Identify which cell holds the provided text, then report its (X, Y) central coordinate. 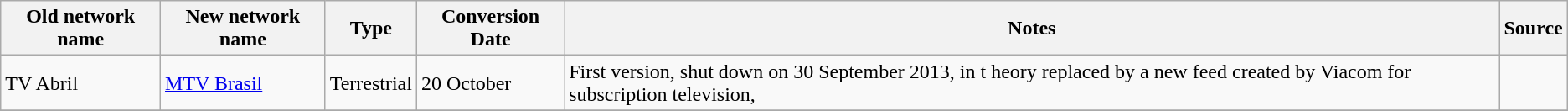
Terrestrial (370, 82)
Type (370, 29)
Conversion Date (490, 29)
Notes (1032, 29)
20 October (490, 82)
New network name (243, 29)
Source (1533, 29)
Old network name (80, 29)
MTV Brasil (243, 82)
First version, shut down on 30 September 2013, in t heory replaced by a new feed created by Viacom for subscription television, (1032, 82)
TV Abril (80, 82)
